From the cell containing the given text, extract its center point as (x, y) coordinate. 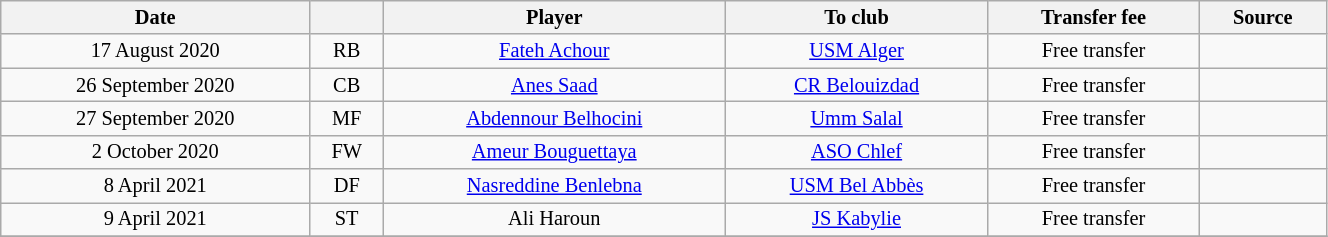
Source (1262, 17)
RB (347, 51)
Nasreddine Benlebna (554, 186)
CB (347, 85)
Ali Haroun (554, 219)
Umm Salal (856, 118)
27 September 2020 (156, 118)
DF (347, 186)
Ameur Bouguettaya (554, 152)
Anes Saad (554, 85)
Fateh Achour (554, 51)
26 September 2020 (156, 85)
JS Kabylie (856, 219)
USM Bel Abbès (856, 186)
9 April 2021 (156, 219)
Date (156, 17)
17 August 2020 (156, 51)
USM Alger (856, 51)
MF (347, 118)
8 April 2021 (156, 186)
Player (554, 17)
To club (856, 17)
ST (347, 219)
CR Belouizdad (856, 85)
2 October 2020 (156, 152)
ASO Chlef (856, 152)
FW (347, 152)
Transfer fee (1094, 17)
Abdennour Belhocini (554, 118)
